For the text-containing cell, return its midpoint in (X, Y) coordinate format. 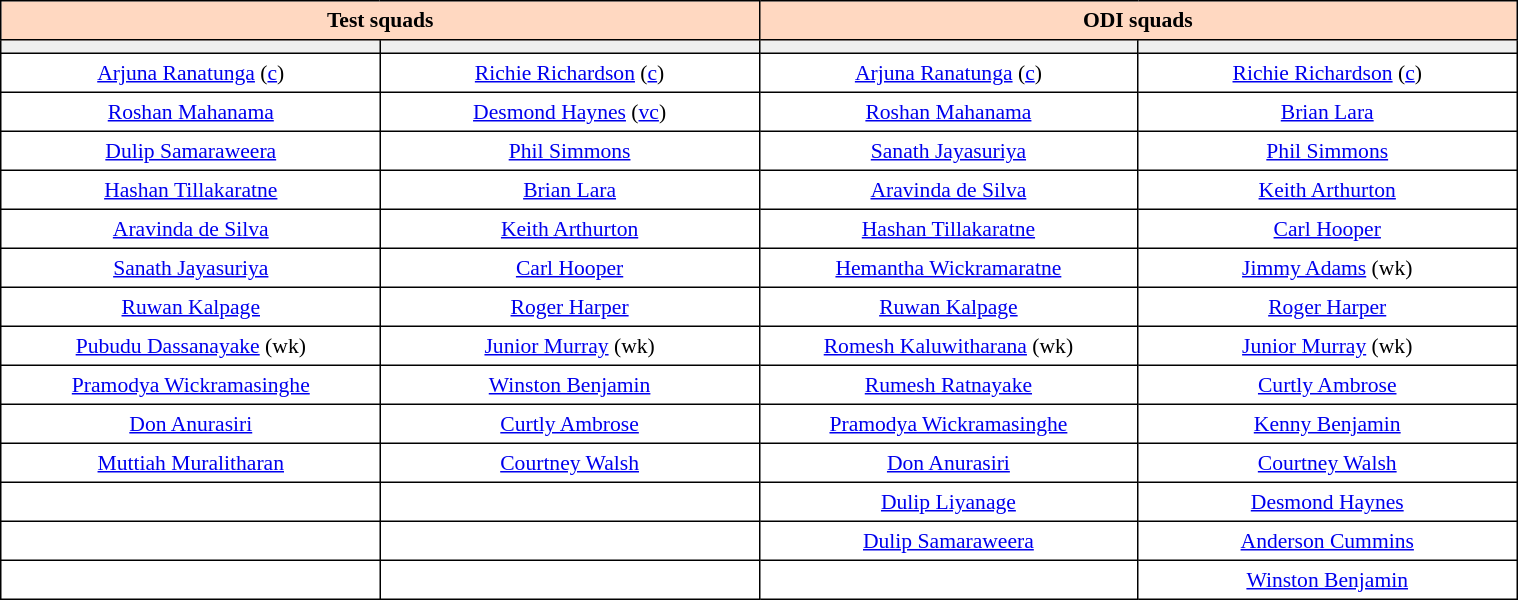
Desmond Haynes (vc) (570, 112)
Romesh Kaluwitharana (wk) (948, 346)
Muttiah Muralitharan (190, 462)
Anderson Cummins (1328, 540)
Kenny Benjamin (1328, 424)
Hemantha Wickramaratne (948, 268)
Test squads (380, 20)
Jimmy Adams (wk) (1328, 268)
ODI squads (1138, 20)
Rumesh Ratnayake (948, 384)
Desmond Haynes (1328, 502)
Dulip Liyanage (948, 502)
Pubudu Dassanayake (wk) (190, 346)
